Scan for the cell matching the given text and deliver its [X, Y] coordinate at center. 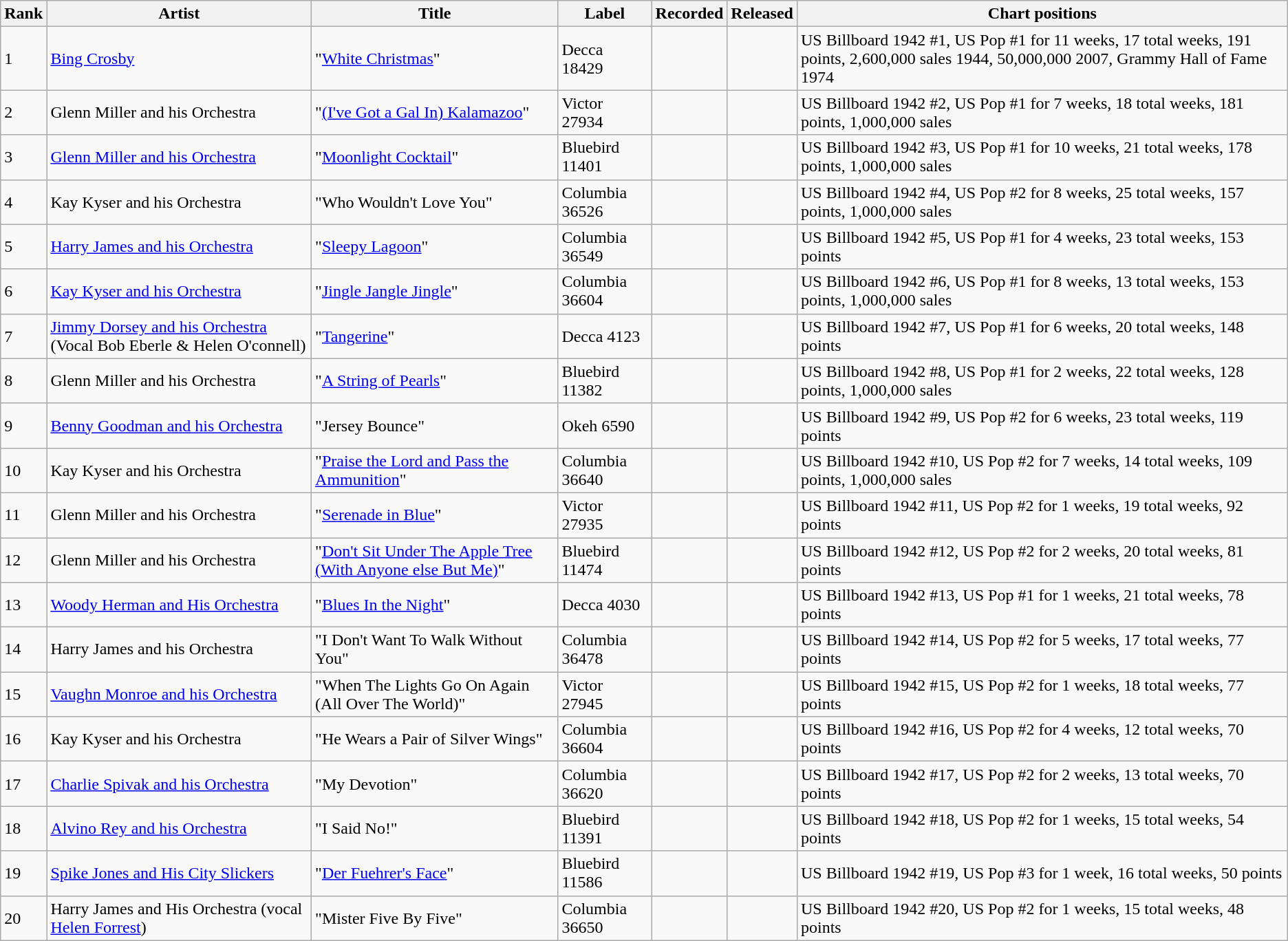
Okeh 6590 [605, 425]
18 [23, 828]
Decca 4123 [605, 336]
"Jersey Bounce" [435, 425]
Victor 27934 [605, 113]
"Mister Five By Five" [435, 918]
"Tangerine" [435, 336]
Bluebird 11391 [605, 828]
US Billboard 1942 #2, US Pop #1 for 7 weeks, 18 total weeks, 181 points, 1,000,000 sales [1042, 113]
"Serenade in Blue" [435, 515]
1 [23, 58]
16 [23, 739]
15 [23, 695]
US Billboard 1942 #4, US Pop #2 for 8 weeks, 25 total weeks, 157 points, 1,000,000 sales [1042, 202]
"(I've Got a Gal In) Kalamazoo" [435, 113]
Victor 27935 [605, 515]
8 [23, 381]
10 [23, 470]
"Jingle Jangle Jingle" [435, 292]
20 [23, 918]
US Billboard 1942 #1, US Pop #1 for 11 weeks, 17 total weeks, 191 points, 2,600,000 sales 1944, 50,000,000 2007, Grammy Hall of Fame 1974 [1042, 58]
3 [23, 157]
US Billboard 1942 #10, US Pop #2 for 7 weeks, 14 total weeks, 109 points, 1,000,000 sales [1042, 470]
14 [23, 649]
5 [23, 246]
Victor 27945 [605, 695]
Decca 4030 [605, 605]
4 [23, 202]
Rank [23, 14]
Bluebird 11382 [605, 381]
7 [23, 336]
"I Said No!" [435, 828]
6 [23, 292]
US Billboard 1942 #20, US Pop #2 for 1 weeks, 15 total weeks, 48 points [1042, 918]
17 [23, 784]
US Billboard 1942 #14, US Pop #2 for 5 weeks, 17 total weeks, 77 points [1042, 649]
US Billboard 1942 #15, US Pop #2 for 1 weeks, 18 total weeks, 77 points [1042, 695]
Columbia 36526 [605, 202]
Bluebird 11401 [605, 157]
US Billboard 1942 #5, US Pop #1 for 4 weeks, 23 total weeks, 153 points [1042, 246]
US Billboard 1942 #13, US Pop #1 for 1 weeks, 21 total weeks, 78 points [1042, 605]
US Billboard 1942 #19, US Pop #3 for 1 week, 16 total weeks, 50 points [1042, 874]
Chart positions [1042, 14]
12 [23, 560]
Recorded [689, 14]
11 [23, 515]
"A String of Pearls" [435, 381]
Benny Goodman and his Orchestra [179, 425]
"My Devotion" [435, 784]
Decca 18429 [605, 58]
US Billboard 1942 #12, US Pop #2 for 2 weeks, 20 total weeks, 81 points [1042, 560]
US Billboard 1942 #3, US Pop #1 for 10 weeks, 21 total weeks, 178 points, 1,000,000 sales [1042, 157]
"Don't Sit Under The Apple Tree (With Anyone else But Me)" [435, 560]
Columbia 36650 [605, 918]
"White Christmas" [435, 58]
13 [23, 605]
"When The Lights Go On Again (All Over The World)" [435, 695]
Columbia 36640 [605, 470]
Vaughn Monroe and his Orchestra [179, 695]
"I Don't Want To Walk Without You" [435, 649]
"He Wears a Pair of Silver Wings" [435, 739]
2 [23, 113]
US Billboard 1942 #17, US Pop #2 for 2 weeks, 13 total weeks, 70 points [1042, 784]
Bing Crosby [179, 58]
Bluebird 11474 [605, 560]
"Blues In the Night" [435, 605]
Artist [179, 14]
Released [762, 14]
"Moonlight Cocktail" [435, 157]
US Billboard 1942 #8, US Pop #1 for 2 weeks, 22 total weeks, 128 points, 1,000,000 sales [1042, 381]
Woody Herman and His Orchestra [179, 605]
US Billboard 1942 #9, US Pop #2 for 6 weeks, 23 total weeks, 119 points [1042, 425]
Harry James and His Orchestra (vocal Helen Forrest) [179, 918]
"Who Wouldn't Love You" [435, 202]
US Billboard 1942 #11, US Pop #2 for 1 weeks, 19 total weeks, 92 points [1042, 515]
Alvino Rey and his Orchestra [179, 828]
9 [23, 425]
US Billboard 1942 #7, US Pop #1 for 6 weeks, 20 total weeks, 148 points [1042, 336]
"Praise the Lord and Pass the Ammunition" [435, 470]
Columbia 36549 [605, 246]
Columbia 36478 [605, 649]
Bluebird 11586 [605, 874]
19 [23, 874]
US Billboard 1942 #18, US Pop #2 for 1 weeks, 15 total weeks, 54 points [1042, 828]
Spike Jones and His City Slickers [179, 874]
US Billboard 1942 #6, US Pop #1 for 8 weeks, 13 total weeks, 153 points, 1,000,000 sales [1042, 292]
Columbia 36620 [605, 784]
"Sleepy Lagoon" [435, 246]
Label [605, 14]
US Billboard 1942 #16, US Pop #2 for 4 weeks, 12 total weeks, 70 points [1042, 739]
Jimmy Dorsey and his Orchestra (Vocal Bob Eberle & Helen O'connell) [179, 336]
Charlie Spivak and his Orchestra [179, 784]
"Der Fuehrer's Face" [435, 874]
Title [435, 14]
